Return [X, Y] of the center of cell containing provided text 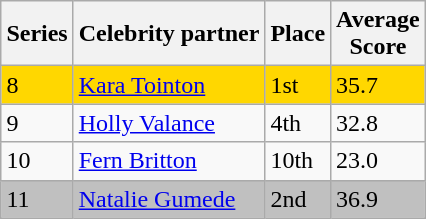
32.8 [378, 123]
Fern Britton [169, 161]
Place [298, 34]
10 [37, 161]
8 [37, 85]
36.9 [378, 199]
Celebrity partner [169, 34]
11 [37, 199]
1st [298, 85]
Natalie Gumede [169, 199]
Series [37, 34]
4th [298, 123]
23.0 [378, 161]
35.7 [378, 85]
10th [298, 161]
2nd [298, 199]
Holly Valance [169, 123]
AverageScore [378, 34]
Kara Tointon [169, 85]
9 [37, 123]
